Pinpoint the cell where the given text exists, returning its (x, y) midpoint coordinate. 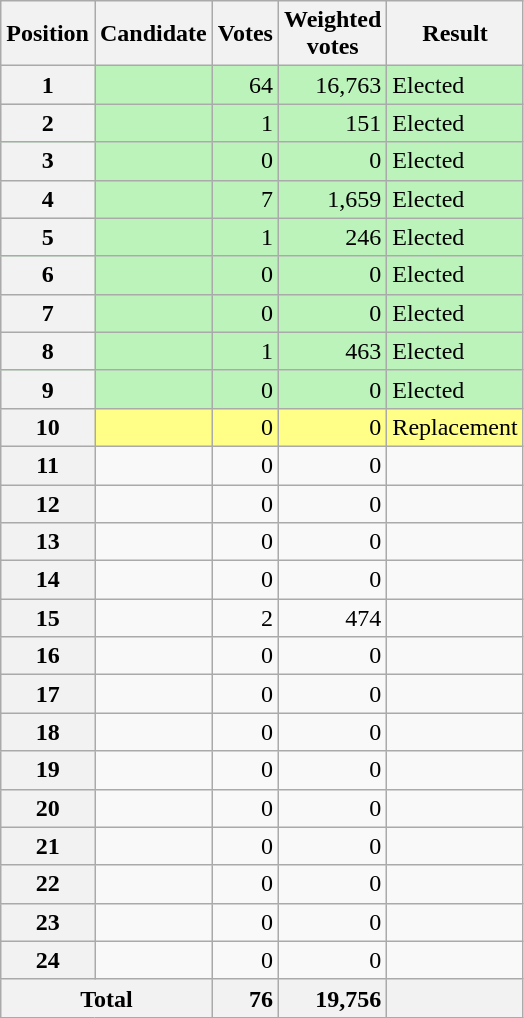
6 (48, 275)
9 (48, 389)
3 (48, 161)
Weightedvotes (332, 34)
23 (48, 922)
151 (332, 123)
64 (245, 85)
Votes (245, 34)
4 (48, 199)
24 (48, 960)
474 (332, 618)
463 (332, 351)
19,756 (332, 998)
Candidate (153, 34)
18 (48, 732)
17 (48, 694)
246 (332, 237)
10 (48, 427)
19 (48, 770)
14 (48, 580)
20 (48, 808)
15 (48, 618)
76 (245, 998)
16,763 (332, 85)
12 (48, 503)
Position (48, 34)
Replacement (455, 427)
16 (48, 656)
13 (48, 542)
11 (48, 465)
22 (48, 884)
5 (48, 237)
21 (48, 846)
1,659 (332, 199)
Result (455, 34)
Total (107, 998)
8 (48, 351)
